Determine the [X, Y] coordinate at the center of the cell enclosing the given text.  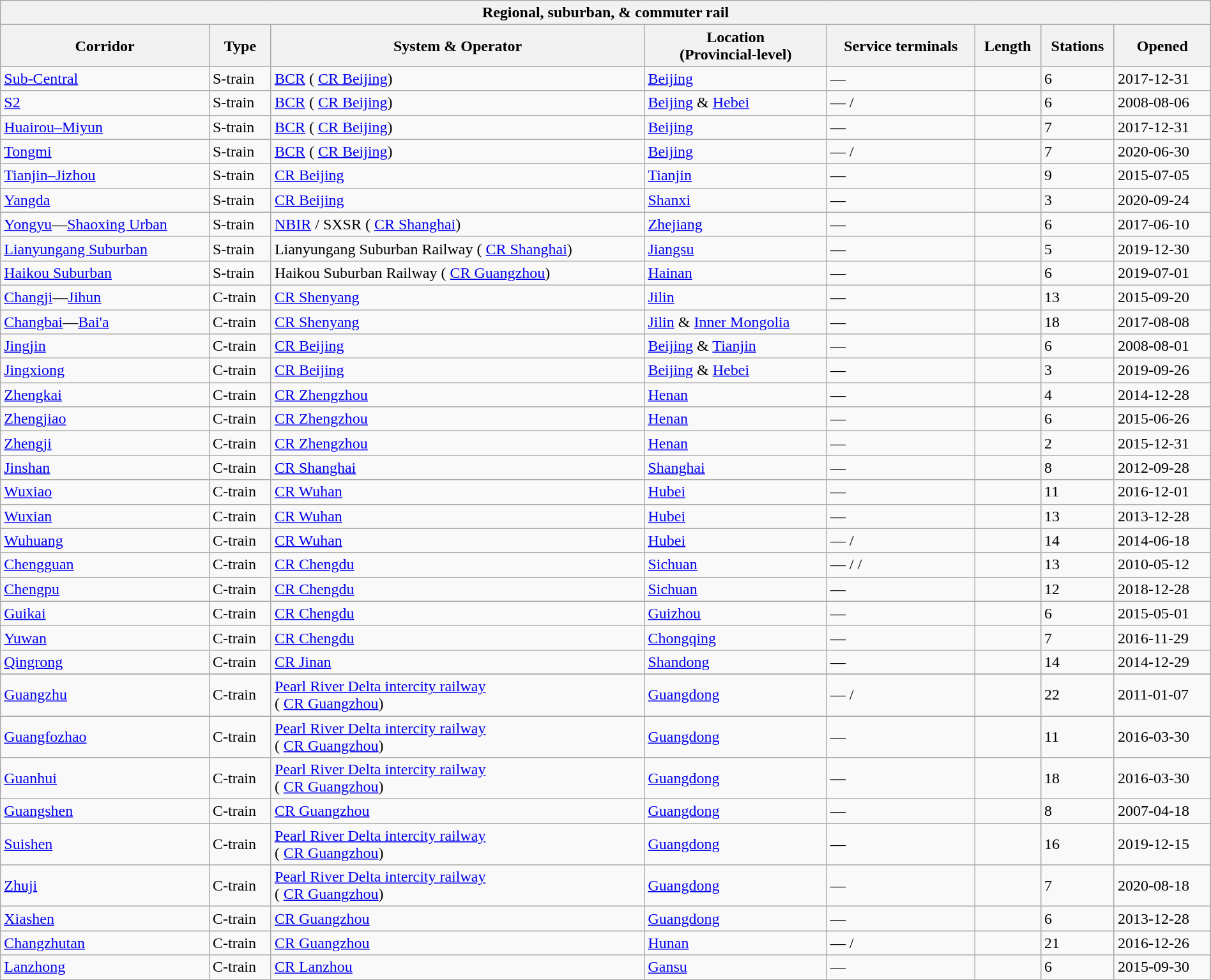
21 [1078, 943]
12 [1078, 589]
Haikou Suburban Railway ( CR Guangzhou) [457, 273]
Yuwan [105, 638]
Lianyungang Suburban [105, 249]
Zhuji [105, 885]
2019-07-01 [1162, 273]
2020-08-18 [1162, 885]
2014-12-29 [1162, 662]
Beijing & Tianjin [736, 346]
2014-12-28 [1162, 395]
Jingxiong [105, 371]
Tianjin [736, 176]
Guangshen [105, 811]
2018-12-28 [1162, 589]
Opened [1162, 46]
Zhengji [105, 443]
9 [1078, 176]
System & Operator [457, 46]
— / / [901, 565]
2008-08-06 [1162, 103]
Service terminals [901, 46]
Regional, suburban, & commuter rail [605, 13]
16 [1078, 845]
2 [1078, 443]
2015-06-26 [1162, 419]
Lanzhong [105, 967]
Wuxian [105, 516]
Jilin [736, 297]
2020-09-24 [1162, 200]
2015-12-31 [1162, 443]
Xiashen [105, 919]
2015-09-20 [1162, 297]
S2 [105, 103]
Stations [1078, 46]
Guangfozhao [105, 736]
Corridor [105, 46]
Length [1008, 46]
2012-09-28 [1162, 468]
Guangzhu [105, 695]
Hainan [736, 273]
Jinshan [105, 468]
Zhejiang [736, 224]
2011-01-07 [1162, 695]
Shanxi [736, 200]
Sub-Central [105, 79]
2015-07-05 [1162, 176]
2015-05-01 [1162, 613]
Yangda [105, 200]
2020-06-30 [1162, 151]
Zhengjiao [105, 419]
CR Lanzhou [457, 967]
2010-05-12 [1162, 565]
Chengpu [105, 589]
2007-04-18 [1162, 811]
Huairou–Miyun [105, 127]
2015-09-30 [1162, 967]
Lianyungang Suburban Railway ( CR Shanghai) [457, 249]
Guikai [105, 613]
4 [1078, 395]
2017-08-08 [1162, 321]
Guizhou [736, 613]
CR Shanghai [457, 468]
Tongmi [105, 151]
2008-08-01 [1162, 346]
Location(Provincial-level) [736, 46]
CR Jinan [457, 662]
Yongyu—Shaoxing Urban [105, 224]
Chengguan [105, 565]
Shandong [736, 662]
NBIR / SXSR ( CR Shanghai) [457, 224]
22 [1078, 695]
Wuhuang [105, 540]
2019-12-30 [1162, 249]
2017-06-10 [1162, 224]
Hunan [736, 943]
Type [240, 46]
Zhengkai [105, 395]
2016-12-01 [1162, 492]
Jilin & Inner Mongolia [736, 321]
Jingjin [105, 346]
Chongqing [736, 638]
2019-09-26 [1162, 371]
Changzhutan [105, 943]
Changji—Jihun [105, 297]
Suishen [105, 845]
Gansu [736, 967]
Guanhui [105, 778]
5 [1078, 249]
2016-12-26 [1162, 943]
Changbai—Bai'a [105, 321]
2019-12-15 [1162, 845]
Jiangsu [736, 249]
2014-06-18 [1162, 540]
2016-11-29 [1162, 638]
Wuxiao [105, 492]
Shanghai [736, 468]
Tianjin–Jizhou [105, 176]
Qingrong [105, 662]
Haikou Suburban [105, 273]
